Determine the [X, Y] coordinate at the center of the cell enclosing the given text.  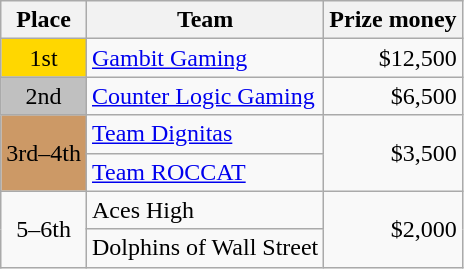
$6,500 [393, 96]
Team ROCCAT [204, 172]
1st [44, 58]
Place [44, 20]
Team Dignitas [204, 134]
2nd [44, 96]
Dolphins of Wall Street [204, 248]
$2,000 [393, 229]
Gambit Gaming [204, 58]
$12,500 [393, 58]
Aces High [204, 210]
$3,500 [393, 153]
Counter Logic Gaming [204, 96]
Prize money [393, 20]
Team [204, 20]
3rd–4th [44, 153]
5–6th [44, 229]
